Return the [x, y] coordinate for the center point of the cell that contains the specified text.  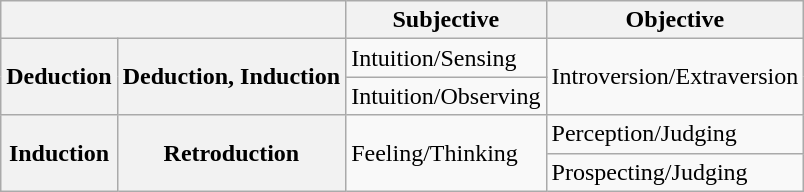
Deduction, Induction [231, 77]
Induction [59, 153]
Feeling/Thinking [446, 153]
Deduction [59, 77]
Intuition/Observing [446, 96]
Subjective [446, 20]
Objective [675, 20]
Retroduction [231, 153]
Prospecting/Judging [675, 172]
Intuition/Sensing [446, 58]
Perception/Judging [675, 134]
Introversion/Extraversion [675, 77]
